Identify which cell holds the provided text, then report its [x, y] central coordinate. 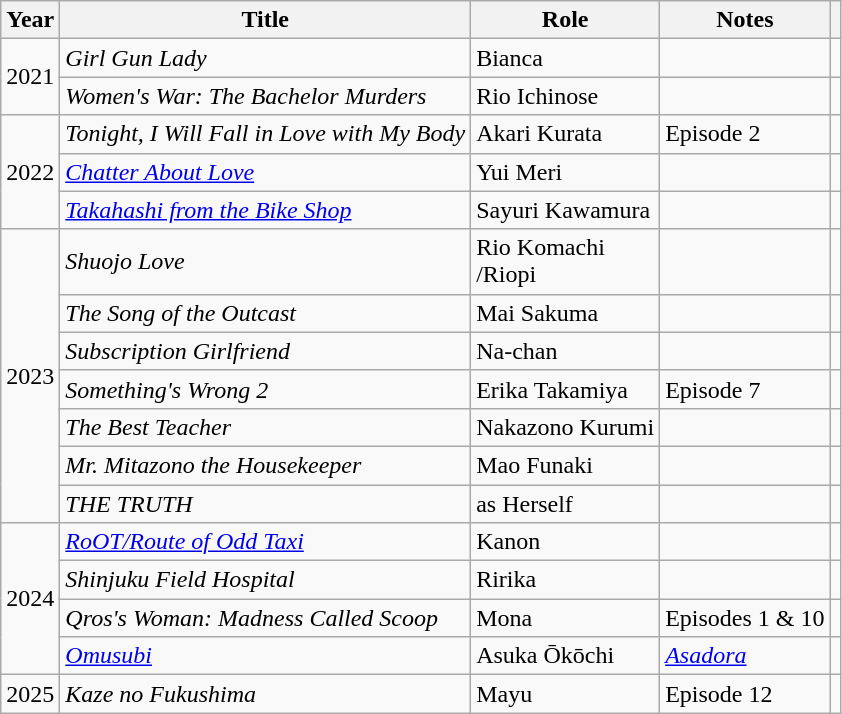
Kanon [566, 542]
Subscription Girlfriend [266, 351]
Rio Ichinose [566, 96]
Episodes 1 & 10 [745, 618]
Shuojo Love [266, 262]
The Song of the Outcast [266, 313]
2025 [30, 694]
Yui Meri [566, 172]
Asuka Ōkōchi [566, 656]
Mayu [566, 694]
Kaze no Fukushima [266, 694]
Na-chan [566, 351]
Episode 2 [745, 134]
Mr. Mitazono the Housekeeper [266, 465]
2024 [30, 599]
Qros's Woman: Madness Called Scoop [266, 618]
Erika Takamiya [566, 389]
Tonight, I Will Fall in Love with My Body [266, 134]
Year [30, 20]
Title [266, 20]
Bianca [566, 58]
Women's War: The Bachelor Murders [266, 96]
The Best Teacher [266, 427]
as Herself [566, 503]
Sayuri Kawamura [566, 210]
Episode 12 [745, 694]
Girl Gun Lady [266, 58]
Ririka [566, 580]
Episode 7 [745, 389]
Takahashi from the Bike Shop [266, 210]
2022 [30, 172]
RoOT/Route of Odd Taxi [266, 542]
Mao Funaki [566, 465]
Something's Wrong 2 [266, 389]
Asadora [745, 656]
2021 [30, 77]
Omusubi [266, 656]
Akari Kurata [566, 134]
Notes [745, 20]
Chatter About Love [266, 172]
Rio Komachi/Riopi [566, 262]
Shinjuku Field Hospital [266, 580]
Nakazono Kurumi [566, 427]
2023 [30, 376]
Role [566, 20]
Mona [566, 618]
Mai Sakuma [566, 313]
THE TRUTH [266, 503]
